Capture the cell that displays the provided text and extract its (x, y) central coordinate. 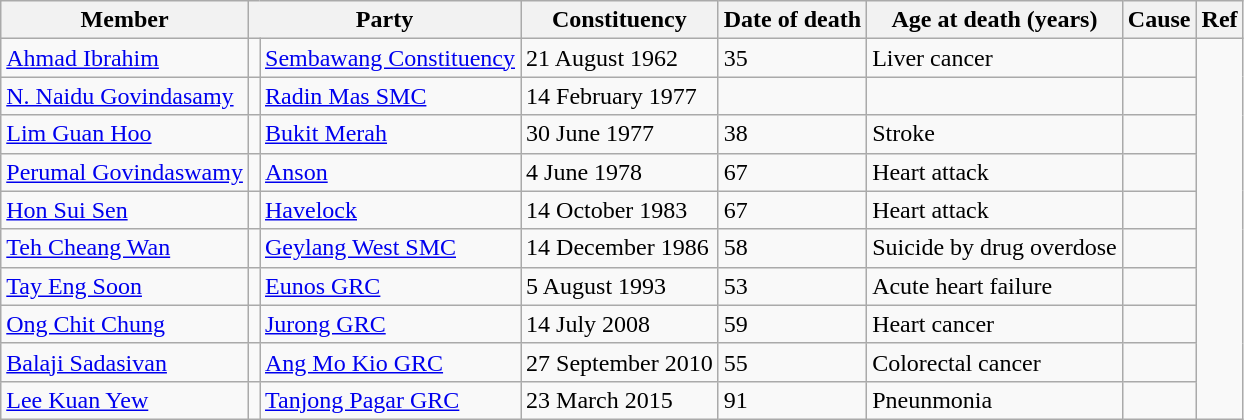
Member (125, 20)
53 (792, 286)
55 (792, 362)
Suicide by drug overdose (995, 248)
Ref (1220, 20)
N. Naidu Govindasamy (125, 96)
Lim Guan Hoo (125, 134)
Ang Mo Kio GRC (390, 362)
Eunos GRC (390, 286)
Jurong GRC (390, 324)
Tanjong Pagar GRC (390, 400)
14 July 2008 (620, 324)
5 August 1993 (620, 286)
Hon Sui Sen (125, 210)
Ahmad Ibrahim (125, 58)
Bukit Merah (390, 134)
59 (792, 324)
Geylang West SMC (390, 248)
Anson (390, 172)
Sembawang Constituency (390, 58)
Stroke (995, 134)
35 (792, 58)
91 (792, 400)
Acute heart failure (995, 286)
Teh Cheang Wan (125, 248)
4 June 1978 (620, 172)
Ong Chit Chung (125, 324)
27 September 2010 (620, 362)
Balaji Sadasivan (125, 362)
Colorectal cancer (995, 362)
Liver cancer (995, 58)
Pneunmonia (995, 400)
Heart cancer (995, 324)
Havelock (390, 210)
Radin Mas SMC (390, 96)
14 February 1977 (620, 96)
58 (792, 248)
Date of death (792, 20)
21 August 1962 (620, 58)
Tay Eng Soon (125, 286)
14 October 1983 (620, 210)
23 March 2015 (620, 400)
14 December 1986 (620, 248)
Age at death (years) (995, 20)
30 June 1977 (620, 134)
Constituency (620, 20)
Party (384, 20)
Perumal Govindaswamy (125, 172)
Lee Kuan Yew (125, 400)
38 (792, 134)
Cause (1159, 20)
